Provide the [X, Y] coordinate of the cell's center where the given text is located.  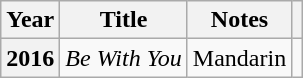
2016 [30, 58]
Be With You [124, 58]
Year [30, 20]
Title [124, 20]
Mandarin [239, 58]
Notes [239, 20]
